Return (x, y) of the center of cell containing provided text 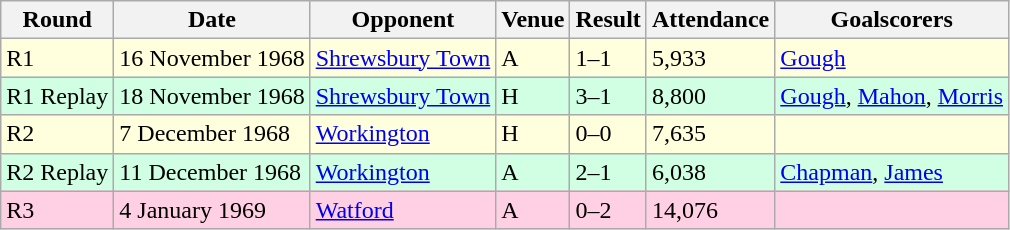
1–1 (608, 58)
18 November 1968 (212, 96)
3–1 (608, 96)
R1 (58, 58)
Attendance (710, 20)
Goalscorers (892, 20)
Venue (533, 20)
Result (608, 20)
6,038 (710, 172)
8,800 (710, 96)
11 December 1968 (212, 172)
4 January 1969 (212, 210)
7 December 1968 (212, 134)
Date (212, 20)
R2 Replay (58, 172)
Gough, Mahon, Morris (892, 96)
Chapman, James (892, 172)
0–0 (608, 134)
0–2 (608, 210)
Watford (403, 210)
5,933 (710, 58)
Gough (892, 58)
16 November 1968 (212, 58)
R3 (58, 210)
Round (58, 20)
Opponent (403, 20)
2–1 (608, 172)
R1 Replay (58, 96)
7,635 (710, 134)
14,076 (710, 210)
R2 (58, 134)
